Provide the [x, y] coordinate of the cell's center where the given text is located.  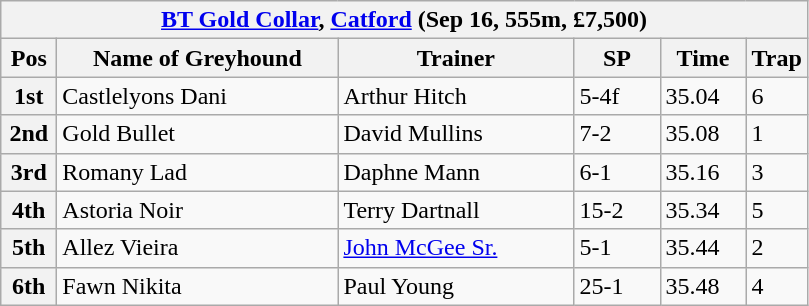
6 [776, 96]
5th [29, 248]
35.34 [703, 210]
15-2 [617, 210]
Romany Lad [198, 172]
Astoria Noir [198, 210]
Arthur Hitch [456, 96]
5-1 [617, 248]
1 [776, 134]
Castlelyons Dani [198, 96]
Trainer [456, 58]
John McGee Sr. [456, 248]
35.04 [703, 96]
Fawn Nikita [198, 286]
2nd [29, 134]
7-2 [617, 134]
BT Gold Collar, Catford (Sep 16, 555m, £7,500) [404, 20]
4th [29, 210]
35.16 [703, 172]
5 [776, 210]
2 [776, 248]
Allez Vieira [198, 248]
Gold Bullet [198, 134]
Terry Dartnall [456, 210]
35.08 [703, 134]
Name of Greyhound [198, 58]
4 [776, 286]
35.48 [703, 286]
Time [703, 58]
5-4f [617, 96]
Paul Young [456, 286]
6-1 [617, 172]
Trap [776, 58]
Pos [29, 58]
25-1 [617, 286]
1st [29, 96]
SP [617, 58]
David Mullins [456, 134]
35.44 [703, 248]
Daphne Mann [456, 172]
3 [776, 172]
3rd [29, 172]
6th [29, 286]
